Output the [X, Y] coordinate of the center of the cell containing the given text.  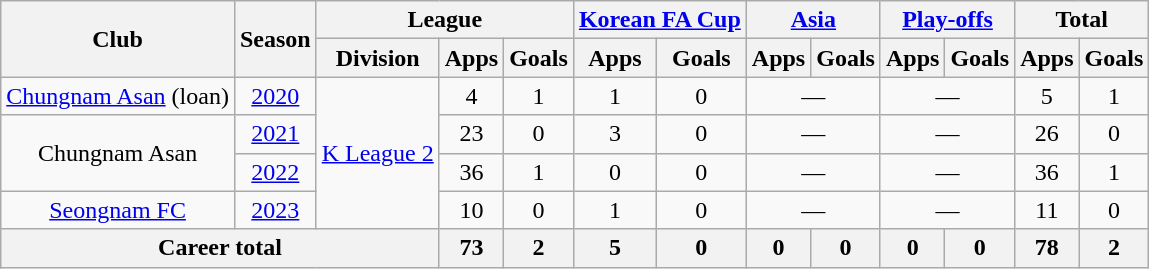
Play-offs [947, 20]
26 [1047, 134]
73 [471, 248]
Chungnam Asan (loan) [118, 96]
23 [471, 134]
Korean FA Cup [660, 20]
4 [471, 96]
Division [378, 58]
3 [614, 134]
78 [1047, 248]
Season [275, 39]
2022 [275, 172]
Chungnam Asan [118, 153]
League [444, 20]
2020 [275, 96]
2023 [275, 210]
11 [1047, 210]
Seongnam FC [118, 210]
Total [1082, 20]
K League 2 [378, 153]
Asia [813, 20]
Career total [220, 248]
Club [118, 39]
2021 [275, 134]
10 [471, 210]
